Output the (x, y) coordinate of the center of the cell containing the given text.  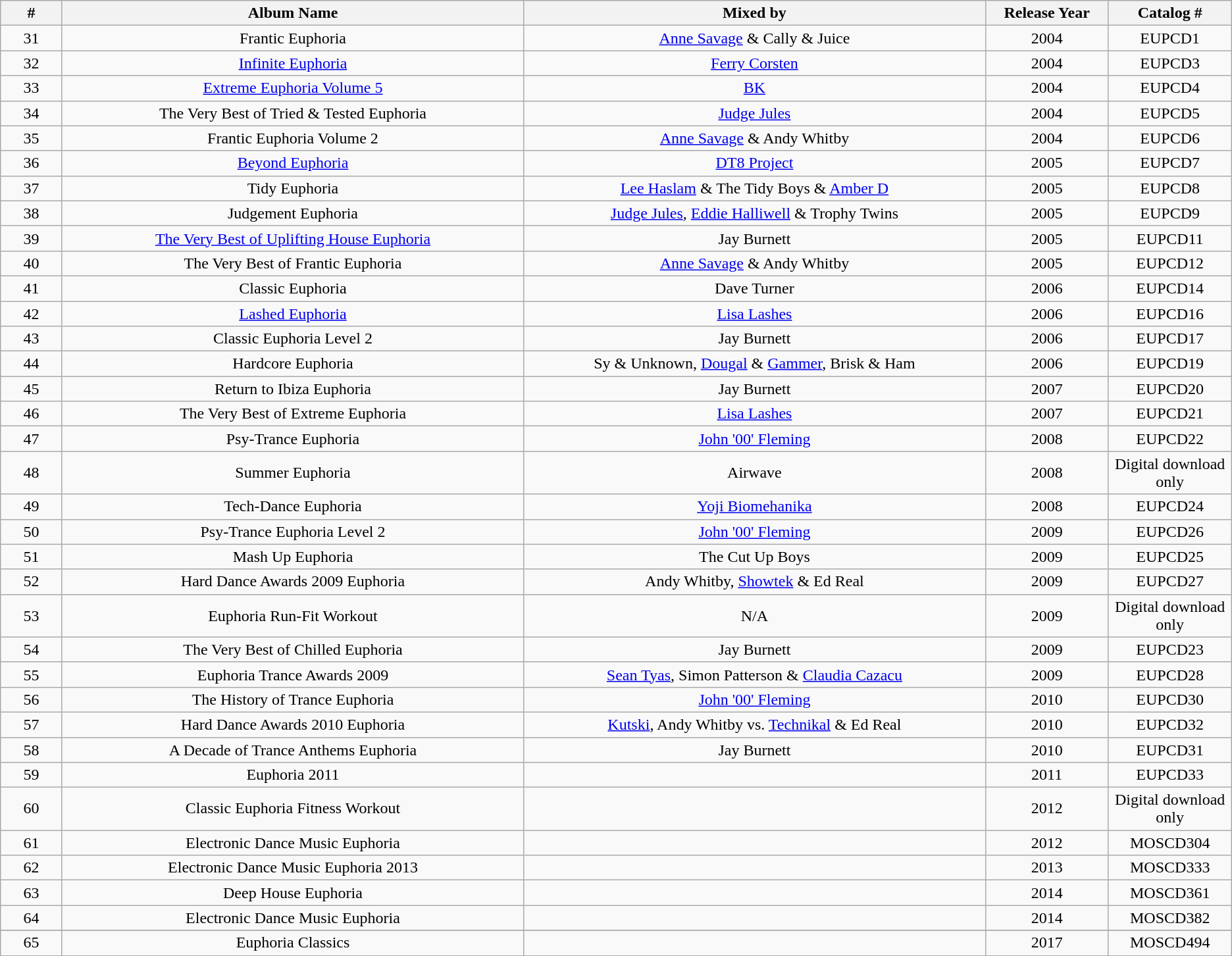
Electronic Dance Music Euphoria 2013 (292, 868)
Catalog # (1170, 13)
Euphoria Trance Awards 2009 (292, 674)
44 (32, 364)
EUPCD24 (1170, 507)
A Decade of Trance Anthems Euphoria (292, 749)
Judge Jules (754, 113)
Album Name (292, 13)
EUPCD20 (1170, 389)
EUPCD28 (1170, 674)
MOSCD361 (1170, 893)
EUPCD12 (1170, 263)
Classic Euphoria Fitness Workout (292, 809)
Andy Whitby, Showtek & Ed Real (754, 582)
38 (32, 213)
Tidy Euphoria (292, 188)
Extreme Euphoria Volume 5 (292, 88)
2017 (1046, 943)
EUPCD22 (1170, 439)
37 (32, 188)
EUPCD5 (1170, 113)
EUPCD9 (1170, 213)
EUPCD17 (1170, 339)
DT8 Project (754, 163)
Mixed by (754, 13)
EUPCD31 (1170, 749)
Classic Euphoria Level 2 (292, 339)
61 (32, 843)
53 (32, 616)
Dave Turner (754, 288)
EUPCD7 (1170, 163)
Hard Dance Awards 2009 Euphoria (292, 582)
Hard Dance Awards 2010 Euphoria (292, 724)
Frantic Euphoria (292, 38)
EUPCD8 (1170, 188)
56 (32, 699)
EUPCD6 (1170, 138)
EUPCD19 (1170, 364)
51 (32, 557)
Euphoria 2011 (292, 775)
34 (32, 113)
Psy-Trance Euphoria (292, 439)
N/A (754, 616)
The Very Best of Tried & Tested Euphoria (292, 113)
55 (32, 674)
MOSCD382 (1170, 918)
Release Year (1046, 13)
33 (32, 88)
The Very Best of Frantic Euphoria (292, 263)
2011 (1046, 775)
Lashed Euphoria (292, 314)
EUPCD23 (1170, 649)
31 (32, 38)
54 (32, 649)
40 (32, 263)
EUPCD16 (1170, 314)
60 (32, 809)
35 (32, 138)
The History of Trance Euphoria (292, 699)
Deep House Euphoria (292, 893)
Judgement Euphoria (292, 213)
43 (32, 339)
EUPCD27 (1170, 582)
Tech-Dance Euphoria (292, 507)
MOSCD333 (1170, 868)
EUPCD1 (1170, 38)
45 (32, 389)
50 (32, 532)
52 (32, 582)
39 (32, 238)
EUPCD32 (1170, 724)
58 (32, 749)
The Very Best of Chilled Euphoria (292, 649)
Euphoria Classics (292, 943)
59 (32, 775)
Hardcore Euphoria (292, 364)
Frantic Euphoria Volume 2 (292, 138)
49 (32, 507)
EUPCD11 (1170, 238)
EUPCD26 (1170, 532)
# (32, 13)
The Very Best of Uplifting House Euphoria (292, 238)
Psy-Trance Euphoria Level 2 (292, 532)
Return to Ibiza Euphoria (292, 389)
The Cut Up Boys (754, 557)
Infinite Euphoria (292, 63)
EUPCD3 (1170, 63)
62 (32, 868)
Euphoria Run-Fit Workout (292, 616)
EUPCD33 (1170, 775)
Airwave (754, 472)
42 (32, 314)
57 (32, 724)
46 (32, 414)
41 (32, 288)
BK (754, 88)
Sy & Unknown, Dougal & Gammer, Brisk & Ham (754, 364)
65 (32, 943)
EUPCD21 (1170, 414)
Mash Up Euphoria (292, 557)
Beyond Euphoria (292, 163)
Classic Euphoria (292, 288)
Kutski, Andy Whitby vs. Technikal & Ed Real (754, 724)
Judge Jules, Eddie Halliwell & Trophy Twins (754, 213)
EUPCD4 (1170, 88)
63 (32, 893)
64 (32, 918)
EUPCD14 (1170, 288)
MOSCD304 (1170, 843)
Ferry Corsten (754, 63)
47 (32, 439)
32 (32, 63)
Anne Savage & Cally & Juice (754, 38)
MOSCD494 (1170, 943)
Lee Haslam & The Tidy Boys & Amber D (754, 188)
2013 (1046, 868)
Sean Tyas, Simon Patterson & Claudia Cazacu (754, 674)
Yoji Biomehanika (754, 507)
EUPCD25 (1170, 557)
The Very Best of Extreme Euphoria (292, 414)
48 (32, 472)
Summer Euphoria (292, 472)
EUPCD30 (1170, 699)
36 (32, 163)
